For the text-containing cell, return its midpoint in (x, y) coordinate format. 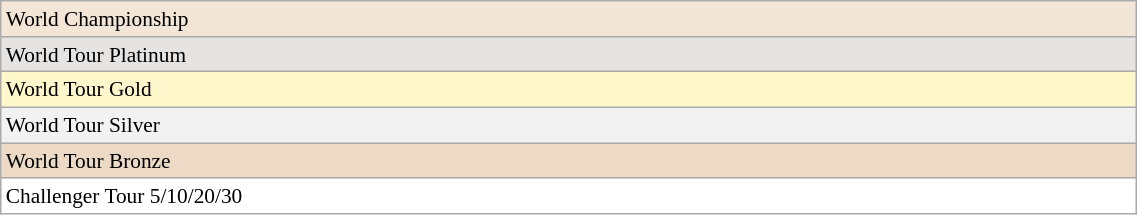
World Tour Gold (569, 90)
World Tour Bronze (569, 161)
World Tour Platinum (569, 55)
Challenger Tour 5/10/20/30 (569, 197)
World Tour Silver (569, 126)
World Championship (569, 19)
